Return [x, y] of the center of cell containing provided text 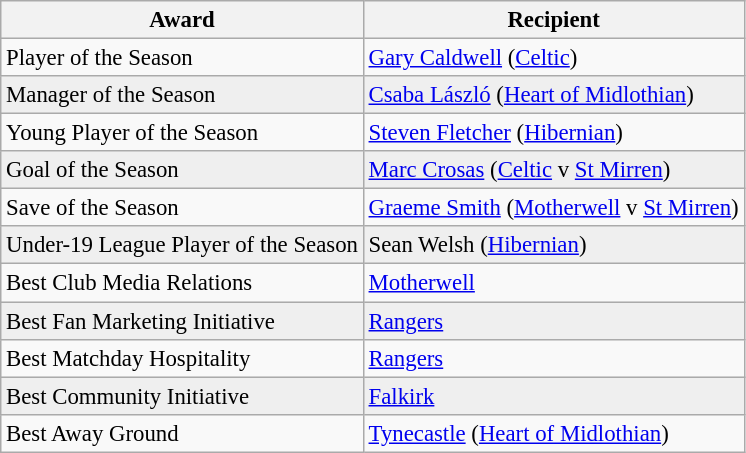
Recipient [554, 20]
Tynecastle (Heart of Midlothian) [554, 433]
Steven Fletcher (Hibernian) [554, 133]
Graeme Smith (Motherwell v St Mirren) [554, 208]
Award [182, 20]
Csaba László (Heart of Midlothian) [554, 95]
Best Matchday Hospitality [182, 358]
Sean Welsh (Hibernian) [554, 245]
Marc Crosas (Celtic v St Mirren) [554, 170]
Goal of the Season [182, 170]
Player of the Season [182, 58]
Motherwell [554, 283]
Best Away Ground [182, 433]
Falkirk [554, 396]
Young Player of the Season [182, 133]
Best Fan Marketing Initiative [182, 321]
Best Community Initiative [182, 396]
Best Club Media Relations [182, 283]
Manager of the Season [182, 95]
Under-19 League Player of the Season [182, 245]
Save of the Season [182, 208]
Gary Caldwell (Celtic) [554, 58]
